Scan for the cell matching the given text and deliver its [x, y] coordinate at center. 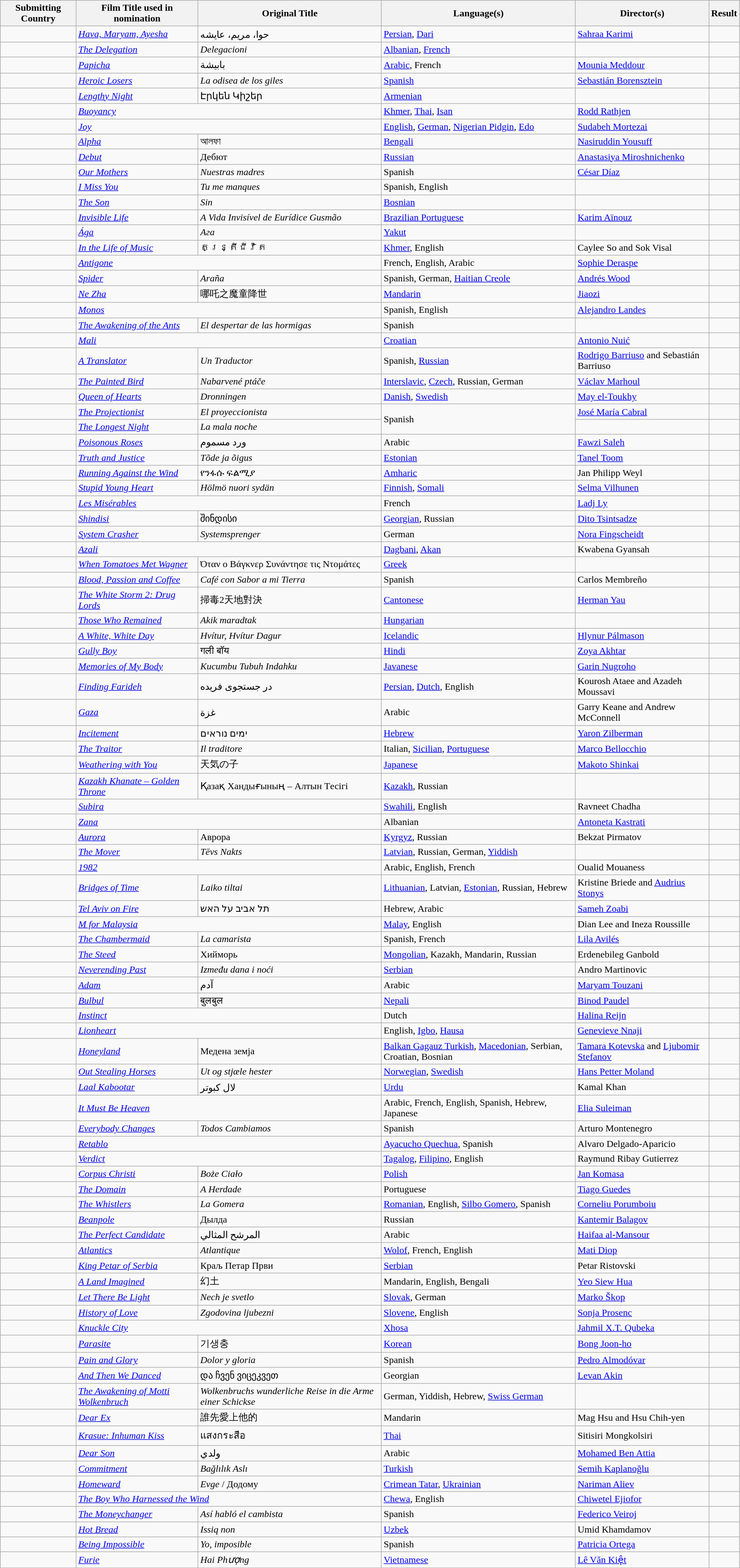
Así habló el cambista [290, 1514]
A Land Imagined [137, 1281]
المرشح المثالي [290, 1235]
Tõde ja õigus [290, 458]
Delegacioni [290, 49]
Tēvs Nakts [290, 852]
Hai Phượng [290, 1560]
Kristine Briede and Audrius Stonys [642, 887]
Nariman Aliev [642, 1484]
Jan Komasa [642, 1174]
لال کبوتر [290, 1087]
La camarista [290, 939]
Sebastián Borensztein [642, 80]
Corpus Christi [137, 1174]
Knuckle City [228, 1328]
Arabic, English, French [478, 867]
Stupid Young Heart [137, 488]
Էրկեն Կիշեր [290, 96]
Norwegian, Swedish [478, 1072]
When Tomatoes Met Wagner [137, 564]
Makoto Shinkai [642, 765]
Amharic [478, 473]
آدم [290, 985]
Sahraa Karimi [642, 34]
Georgian, Russian [478, 519]
哪吒之魔童降世 [290, 294]
Hlynur Pálmason [642, 636]
M for Malaysia [228, 924]
Mohamed Ben Attia [642, 1453]
Swahili, English [478, 807]
Nora Fingscheidt [642, 534]
掃毒2天地對決 [290, 600]
The Steed [137, 954]
Chewa, English [478, 1499]
Laiko tiltai [290, 887]
Balkan Gagauz Turkish, Macedonian, Serbian, Croatian, Bosnian [478, 1051]
ימים נוראים [290, 733]
Dolor y gloria [290, 1360]
Javanese [478, 666]
Federico Veiroj [642, 1514]
Subira [228, 807]
La Gomera [290, 1204]
Homeward [137, 1484]
შინდისი [290, 519]
Mandarin, English, Bengali [478, 1281]
Commitment [137, 1469]
A Herdade [290, 1189]
Nuestras madres [290, 172]
And Then We Danced [137, 1375]
Incitement [137, 733]
Hot Bread [137, 1529]
Ága [137, 232]
Romanian, English, Silbo Gomero, Spanish [478, 1204]
Mongolian, Kazakh, Mandarin, Russian [478, 954]
Albanian [478, 822]
Andro Martinovic [642, 969]
La odisea de los giles [290, 80]
Anastasiya Miroshnichenko [642, 157]
French, English, Arabic [478, 263]
Spanish, French [478, 939]
Mati Diop [642, 1250]
Chiwetel Ejiofor [642, 1499]
Polish [478, 1174]
The Whistlers [137, 1204]
Weathering with You [137, 765]
Heroic Losers [137, 80]
Hebrew, Arabic [478, 909]
Bağlılık Aslı [290, 1469]
Dear Ex [137, 1418]
የንፋሱ ፍልሚያ [290, 473]
Fawzi Saleh [642, 442]
Spider [137, 278]
Xhosa [478, 1328]
Kucumbu Tubuh Indahku [290, 666]
Ayacucho Quechua, Spanish [478, 1143]
German, Yiddish, Hebrew, Swiss German [478, 1396]
Portuguese [478, 1189]
Carlos Membreño [642, 579]
Persian, Dutch, English [478, 686]
El proyeccionista [290, 412]
The Moneychanger [137, 1514]
แสงกระสือ [290, 1436]
Arabic, French, English, Spanish, Hebrew, Japanese [478, 1108]
Genevieve Nnaji [642, 1031]
Persian, Dari [478, 34]
Bengali [478, 142]
Slovene, English [478, 1313]
Turkish [478, 1469]
Furie [137, 1560]
The Boy Who Harnessed the Wind [228, 1499]
誰先愛上他的 [290, 1418]
Herman Yau [642, 600]
In the Life of Music [137, 248]
English, Igbo, Hausa [478, 1031]
Icelandic [478, 636]
Tu me manques [290, 187]
Između dana i noći [290, 969]
Antoneta Kastrati [642, 822]
Kazakh Khanate – Golden Throne [137, 786]
Krasue: Inhuman Kiss [137, 1436]
Being Impossible [137, 1545]
Café con Sabor a mi Tierra [290, 579]
Gully Boy [137, 651]
Uzbek [478, 1529]
Andrés Wood [642, 278]
Khmer, English [478, 248]
Croatian [478, 340]
Tamara Kotevska and Ljubomir Stefanov [642, 1051]
1982 [228, 867]
Corneliu Porumboiu [642, 1204]
Wolkenbruchs wunderliche Reise in die Arme einer Schickse [290, 1396]
Dian Lee and Ineza Roussille [642, 924]
A Translator [137, 361]
Elia Suleiman [642, 1108]
Spanish, German, Haitian Creole [478, 278]
Nech je svetlo [290, 1297]
Akik maradtak [290, 620]
기생충 [290, 1344]
და ჩვენ ვიცეკვეთ [290, 1375]
Honeyland [137, 1051]
Mag Hsu and Hsu Chih-yen [642, 1418]
Evge / Додому [290, 1484]
Debut [137, 157]
Spanish, Russian [478, 361]
Kazakh, Russian [478, 786]
El despertar de las hormigas [290, 325]
Parasite [137, 1344]
Greek [478, 564]
Papicha [137, 65]
Invisible Life [137, 217]
Rodrigo Barriuso and Sebastián Barriuso [642, 361]
Aurora [137, 837]
Araña [290, 278]
Levan Akin [642, 1375]
The Son [137, 202]
The Longest Night [137, 427]
Karim Aïnouz [642, 217]
Joy [228, 127]
Binod Paudel [642, 1000]
Nepali [478, 1000]
English, German, Nigerian Pidgin, Edo [478, 127]
German [478, 534]
Everybody Changes [137, 1128]
Brazilian Portuguese [478, 217]
Tiago Guedes [642, 1189]
Hvítur, Hvítur Dagur [290, 636]
Let There Be Light [137, 1297]
Alejandro Landes [642, 310]
Urdu [478, 1087]
حوا، مریم، عایشه [290, 34]
Thai [478, 1436]
Краљ Петар Први [290, 1265]
Dear Son [137, 1453]
Dronningen [290, 396]
Yeo Siew Hua [642, 1281]
Ne Zha [137, 294]
The Traitor [137, 749]
Shindisi [137, 519]
Sonja Prosenc [642, 1313]
Garry Keane and Andrew McConnell [642, 712]
Queen of Hearts [137, 396]
Bong Joon-ho [642, 1344]
Hölmö nuori sydän [290, 488]
Antigone [228, 263]
Khmer, Thai, Isan [478, 111]
Nasiruddin Yousuff [642, 142]
Alvaro Delgado-Aparicio [642, 1143]
Όταν ο Βάγκνερ Συνάντησε τις Ντομάτες [290, 564]
Yaron Zilberman [642, 733]
Kwabena Gyansah [642, 549]
May el-Toukhy [642, 396]
Language(s) [478, 14]
Semih Kaplanoğlu [642, 1469]
Selma Vilhunen [642, 488]
Korean [478, 1344]
តន្រ្តីជីវិត [290, 248]
Out Stealing Horses [137, 1072]
Mounia Meddour [642, 65]
Garin Nugroho [642, 666]
Kamal Khan [642, 1087]
Issiq non [290, 1529]
Danish, Swedish [478, 396]
Memories of My Body [137, 666]
Albanian, French [478, 49]
Boże Ciało [290, 1174]
José María Cabral [642, 412]
Monos [228, 310]
I Miss You [137, 187]
Hava, Maryam, Ayesha [137, 34]
Jan Philipp Weyl [642, 473]
The Projectionist [137, 412]
תל אביב על האש [290, 909]
A Vida Invisível de Eurídice Gusmão [290, 217]
Yo, imposible [290, 1545]
गली बॉय [290, 651]
Sudabeh Mortezai [642, 127]
Laal Kabootar [137, 1087]
Running Against the Wind [137, 473]
Finding Farideh [137, 686]
Jiaozi [642, 294]
Hebrew [478, 733]
Maryam Touzani [642, 985]
Oualid Mouaness [642, 867]
Film Title used in nomination [137, 14]
Hindi [478, 651]
Ravneet Chadha [642, 807]
Buoyancy [228, 111]
Sitisiri Mongkolsiri [642, 1436]
Italian, Sicilian, Portuguese [478, 749]
The Painted Bird [137, 381]
Director(s) [642, 14]
Armenian [478, 96]
Dito Tsintsadze [642, 519]
Mali [228, 340]
Dutch [478, 1016]
Umid Khamdamov [642, 1529]
The Chambermaid [137, 939]
Atlantique [290, 1250]
Sameh Zoabi [642, 909]
Zoya Akhtar [642, 651]
Les Misérables [228, 503]
Todos Cambiamos [290, 1128]
Ага [290, 232]
Kourosh Ataee and Azadeh Moussavi [642, 686]
Қазақ Xандығының – Aлтын Tесігі [290, 786]
Sophie Deraspe [642, 263]
غزة [290, 712]
Хийморь [290, 954]
Cantonese [478, 600]
The Perfect Candidate [137, 1235]
আলফা [290, 142]
Interslavic, Czech, Russian, German [478, 381]
Japanese [478, 765]
Pain and Glory [137, 1360]
Gaza [137, 712]
Wolof, French, English [478, 1250]
幻土 [290, 1281]
Slovak, German [478, 1297]
Tanel Toom [642, 458]
Lila Avilés [642, 939]
The Domain [137, 1189]
ولدي [290, 1453]
Дебют [290, 157]
Georgian [478, 1375]
Those Who Remained [137, 620]
Our Mothers [137, 172]
It Must Be Heaven [228, 1108]
The Awakening of Motti Wolkenbruch [137, 1396]
Дылда [290, 1219]
Vietnamese [478, 1560]
Lionheart [228, 1031]
Lengthy Night [137, 96]
Yakut [478, 232]
Finnish, Somali [478, 488]
Antonio Nuić [642, 340]
Verdict [228, 1159]
The Awakening of the Ants [137, 325]
بابيشة [290, 65]
Un Traductor [290, 361]
Bridges of Time [137, 887]
Ut og stjæle hester [290, 1072]
History of Love [137, 1313]
Pedro Almodóvar [642, 1360]
Zana [228, 822]
Kantemir Balagov [642, 1219]
Tel Aviv on Fire [137, 909]
Hungarian [478, 620]
Poisonous Roses [137, 442]
Halina Reijn [642, 1016]
Sin [290, 202]
ورد مسموم [290, 442]
French [478, 503]
Caylee So and Sok Visal [642, 248]
Nabarvené ptáče [290, 381]
बुलबुल [290, 1000]
Rodd Rathjen [642, 111]
Bulbul [137, 1000]
César Díaz [642, 172]
Erdenebileg Ganbold [642, 954]
Latvian, Russian, German, Yiddish [478, 852]
The Delegation [137, 49]
Systemsprenger [290, 534]
Zgodovina ljubezni [290, 1313]
Bekzat Pirmatov [642, 837]
Adam [137, 985]
Truth and Justice [137, 458]
System Crasher [137, 534]
Bosnian [478, 202]
Atlantics [137, 1250]
Václav Marhoul [642, 381]
Jahmil X.T. Qubeka [642, 1328]
Crimean Tatar, Ukrainian [478, 1484]
A White, White Day [137, 636]
Arabic, French [478, 65]
Haifaa al-Mansour [642, 1235]
Azali [228, 549]
Kyrgyz, Russian [478, 837]
Marco Bellocchio [642, 749]
Estonian [478, 458]
Arturo Montenegro [642, 1128]
Alpha [137, 142]
Blood, Passion and Coffee [137, 579]
The Mover [137, 852]
Lithuanian, Latvian, Estonian, Russian, Hebrew [478, 887]
Raymund Ribay Gutierrez [642, 1159]
Patricia Ortega [642, 1545]
Dagbani, Akan [478, 549]
Submitting Country [38, 14]
Instinct [228, 1016]
Petar Ristovski [642, 1265]
در جستجوی فریده [290, 686]
Original Title [290, 14]
天気の子 [290, 765]
The White Storm 2: Drug Lords [137, 600]
Lê Văn Kiệt [642, 1560]
Marko Škop [642, 1297]
Result [724, 14]
King Petar of Serbia [137, 1265]
Аврора [290, 837]
Malay, English [478, 924]
La mala noche [290, 427]
Beanpole [137, 1219]
Il traditore [290, 749]
Neverending Past [137, 969]
Retablo [228, 1143]
Hans Petter Moland [642, 1072]
Ladj Ly [642, 503]
Медена земја [290, 1051]
Tagalog, Filipino, English [478, 1159]
